Find where the given text appears and provide that cell's center as (x, y) coordinate. 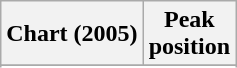
Chart (2005) (72, 34)
Peak position (189, 34)
